Return (x, y) of the center of cell containing provided text 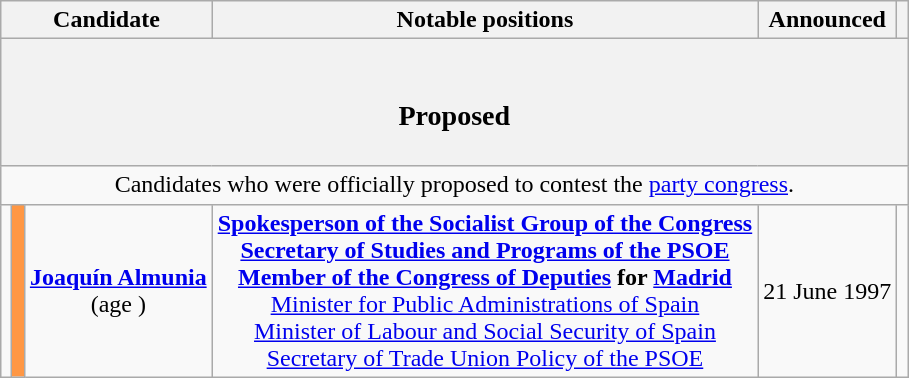
Joaquín Almunia(age ) (118, 290)
Announced (828, 20)
Proposed (454, 102)
21 June 1997 (828, 290)
Candidates who were officially proposed to contest the party congress. (454, 185)
Candidate (106, 20)
Notable positions (485, 20)
